Identify which cell holds the provided text, then report its [X, Y] central coordinate. 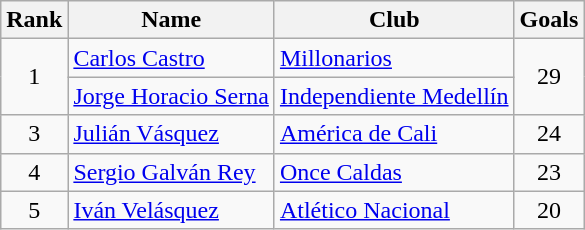
3 [34, 134]
Carlos Castro [172, 58]
Club [394, 20]
Millonarios [394, 58]
4 [34, 172]
29 [549, 77]
Independiente Medellín [394, 96]
Julián Vásquez [172, 134]
24 [549, 134]
Name [172, 20]
Sergio Galván Rey [172, 172]
Once Caldas [394, 172]
Jorge Horacio Serna [172, 96]
1 [34, 77]
Goals [549, 20]
América de Cali [394, 134]
Rank [34, 20]
5 [34, 210]
23 [549, 172]
Iván Velásquez [172, 210]
20 [549, 210]
Atlético Nacional [394, 210]
